From the cell containing the given text, extract its center point as (X, Y) coordinate. 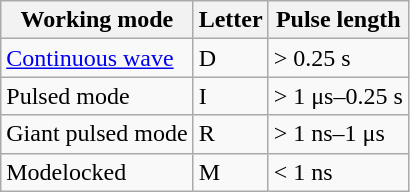
Continuous wave (97, 58)
Letter (230, 20)
> 1 ns–1 μs (338, 134)
Pulse length (338, 20)
> 1 μs–0.25 s (338, 96)
< 1 ns (338, 172)
D (230, 58)
Pulsed mode (97, 96)
M (230, 172)
I (230, 96)
Giant pulsed mode (97, 134)
Modelocked (97, 172)
> 0.25 s (338, 58)
R (230, 134)
Working mode (97, 20)
